Detect which cell encompasses the target text, then output its (x, y) center coordinate. 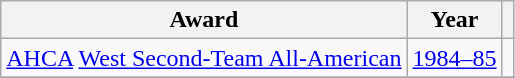
Award (204, 20)
AHCA West Second-Team All-American (204, 58)
1984–85 (454, 58)
Year (454, 20)
